From the cell containing the given text, extract its center point as (x, y) coordinate. 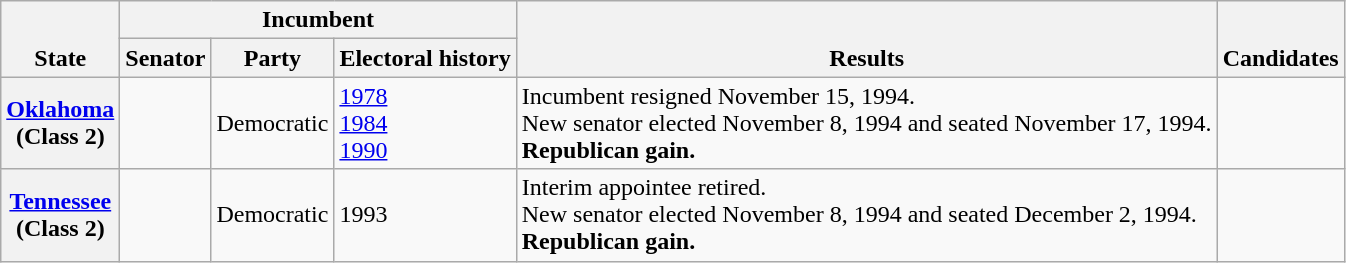
Results (866, 39)
Oklahoma(Class 2) (60, 123)
Party (272, 58)
Senator (166, 58)
Incumbent (318, 20)
Incumbent resigned November 15, 1994.New senator elected November 8, 1994 and seated November 17, 1994.Republican gain. (866, 123)
197819841990 (425, 123)
State (60, 39)
Tennessee(Class 2) (60, 215)
Candidates (1280, 39)
1993 (425, 215)
Interim appointee retired.New senator elected November 8, 1994 and seated December 2, 1994.Republican gain. (866, 215)
Electoral history (425, 58)
